Output the [X, Y] coordinate of the center of the cell containing the given text.  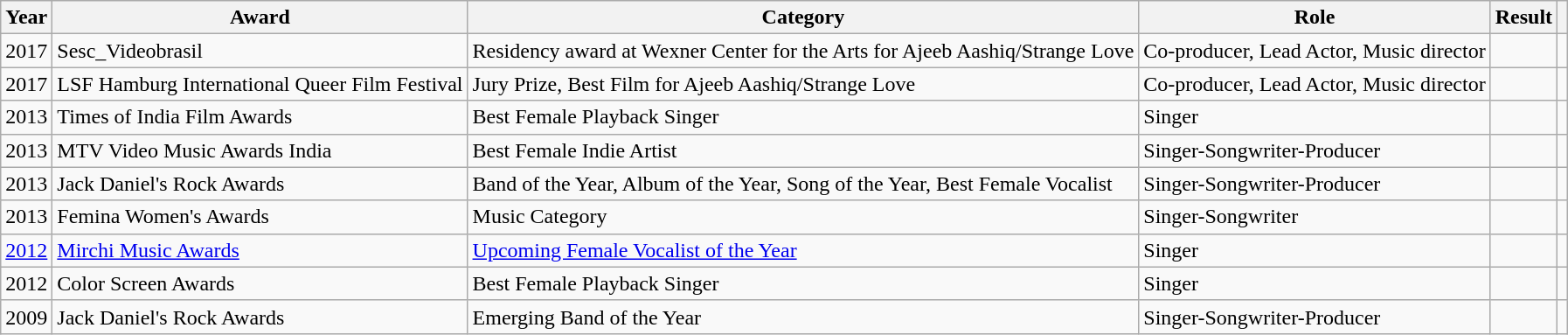
Band of the Year, Album of the Year, Song of the Year, Best Female Vocalist [803, 184]
Upcoming Female Vocalist of the Year [803, 250]
Mirchi Music Awards [260, 250]
2009 [26, 317]
Best Female Indie Artist [803, 150]
Year [26, 17]
Residency award at Wexner Center for the Arts for Ajeeb Aashiq/Strange Love [803, 51]
Color Screen Awards [260, 283]
LSF Hamburg International Queer Film Festival [260, 84]
Role [1315, 17]
Femina Women's Awards [260, 217]
Sesc_Videobrasil [260, 51]
Music Category [803, 217]
Award [260, 17]
Times of India Film Awards [260, 117]
Result [1523, 17]
Category [803, 17]
Emerging Band of the Year [803, 317]
MTV Video Music Awards India [260, 150]
Singer-Songwriter [1315, 217]
Jury Prize, Best Film for Ajeeb Aashiq/Strange Love [803, 84]
